Find where the given text appears and provide that cell's center as [x, y] coordinate. 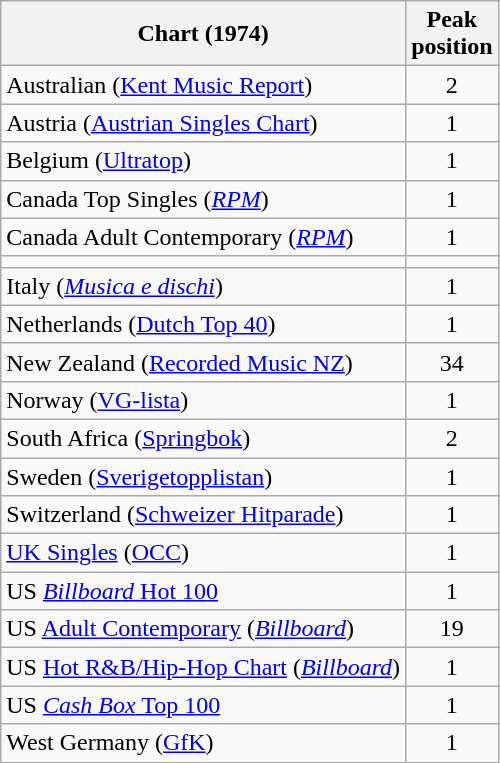
Canada Adult Contemporary (RPM) [204, 237]
Australian (Kent Music Report) [204, 85]
South Africa (Springbok) [204, 438]
19 [452, 629]
Sweden (Sverigetopplistan) [204, 477]
US Adult Contemporary (Billboard) [204, 629]
New Zealand (Recorded Music NZ) [204, 362]
Peakposition [452, 34]
Belgium (Ultratop) [204, 161]
US Billboard Hot 100 [204, 591]
West Germany (GfK) [204, 743]
Norway (VG-lista) [204, 400]
UK Singles (OCC) [204, 553]
US Cash Box Top 100 [204, 705]
Switzerland (Schweizer Hitparade) [204, 515]
US Hot R&B/Hip-Hop Chart (Billboard) [204, 667]
Italy (Musica e dischi) [204, 286]
Netherlands (Dutch Top 40) [204, 324]
34 [452, 362]
Austria (Austrian Singles Chart) [204, 123]
Canada Top Singles (RPM) [204, 199]
Chart (1974) [204, 34]
